Scan for the cell matching the given text and deliver its [X, Y] coordinate at center. 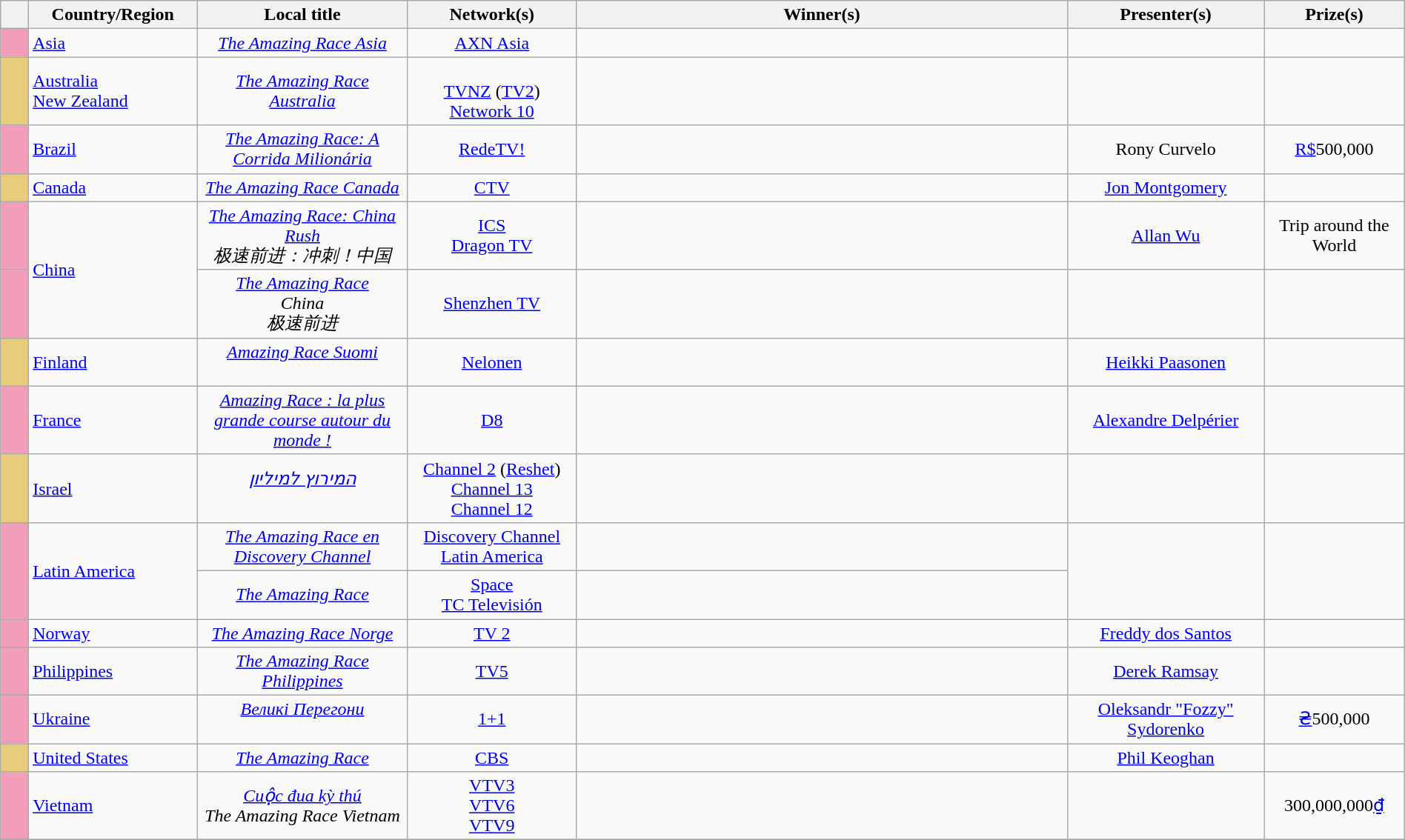
Vietnam [113, 806]
1+1 [492, 720]
Allan Wu [1166, 236]
VTV3 VTV6 VTV9 [492, 806]
Canada [113, 187]
300,000,000₫ [1335, 806]
TV 2 [492, 633]
AustraliaNew Zealand [113, 91]
Asia [113, 43]
Nelonen [492, 361]
The Amazing Race Australia [302, 91]
Alexandre Delpérier [1166, 420]
המירוץ למיליון [302, 488]
Oleksandr "Fozzy" Sydorenko [1166, 720]
The Amazing Race Canada [302, 187]
The Amazing Race: China Rush极速前进：冲刺！中国 [302, 236]
Rony Curvelo [1166, 150]
Winner(s) [821, 15]
Cuộc đua kỳ thúThe Amazing Race Vietnam [302, 806]
The Amazing Race Philippines [302, 671]
France [113, 420]
Derek Ramsay [1166, 671]
TVNZ (TV2) Network 10 [492, 91]
Amazing Race Suomi [302, 361]
Amazing Race : la plus grande course autour du monde ! [302, 420]
Country/Region [113, 15]
Network(s) [492, 15]
Великі Перегони [302, 720]
Channel 2 (Reshet) Channel 13 Channel 12 [492, 488]
Norway [113, 633]
Presenter(s) [1166, 15]
Trip around the World [1335, 236]
The Amazing Race Norge [302, 633]
The Amazing RaceChina 极速前进 [302, 304]
Discovery Channel Latin America [492, 547]
The Amazing Race: A Corrida Milionária [302, 150]
Heikki Paasonen [1166, 361]
Freddy dos Santos [1166, 633]
AXN Asia [492, 43]
Brazil [113, 150]
RedeTV! [492, 150]
D8 [492, 420]
Israel [113, 488]
Shenzhen TV [492, 304]
Latin America [113, 570]
The Amazing Race Asia [302, 43]
United States [113, 758]
Ukraine [113, 720]
₴500,000 [1335, 720]
Philippines [113, 671]
R$500,000 [1335, 150]
CTV [492, 187]
China [113, 270]
SpaceTC Televisión [492, 594]
Phil Keoghan [1166, 758]
Finland [113, 361]
CBS [492, 758]
Prize(s) [1335, 15]
ICSDragon TV [492, 236]
TV5 [492, 671]
The Amazing Race en Discovery Channel [302, 547]
Jon Montgomery [1166, 187]
Local title [302, 15]
